Output the [x, y] coordinate of the center of the cell containing the given text.  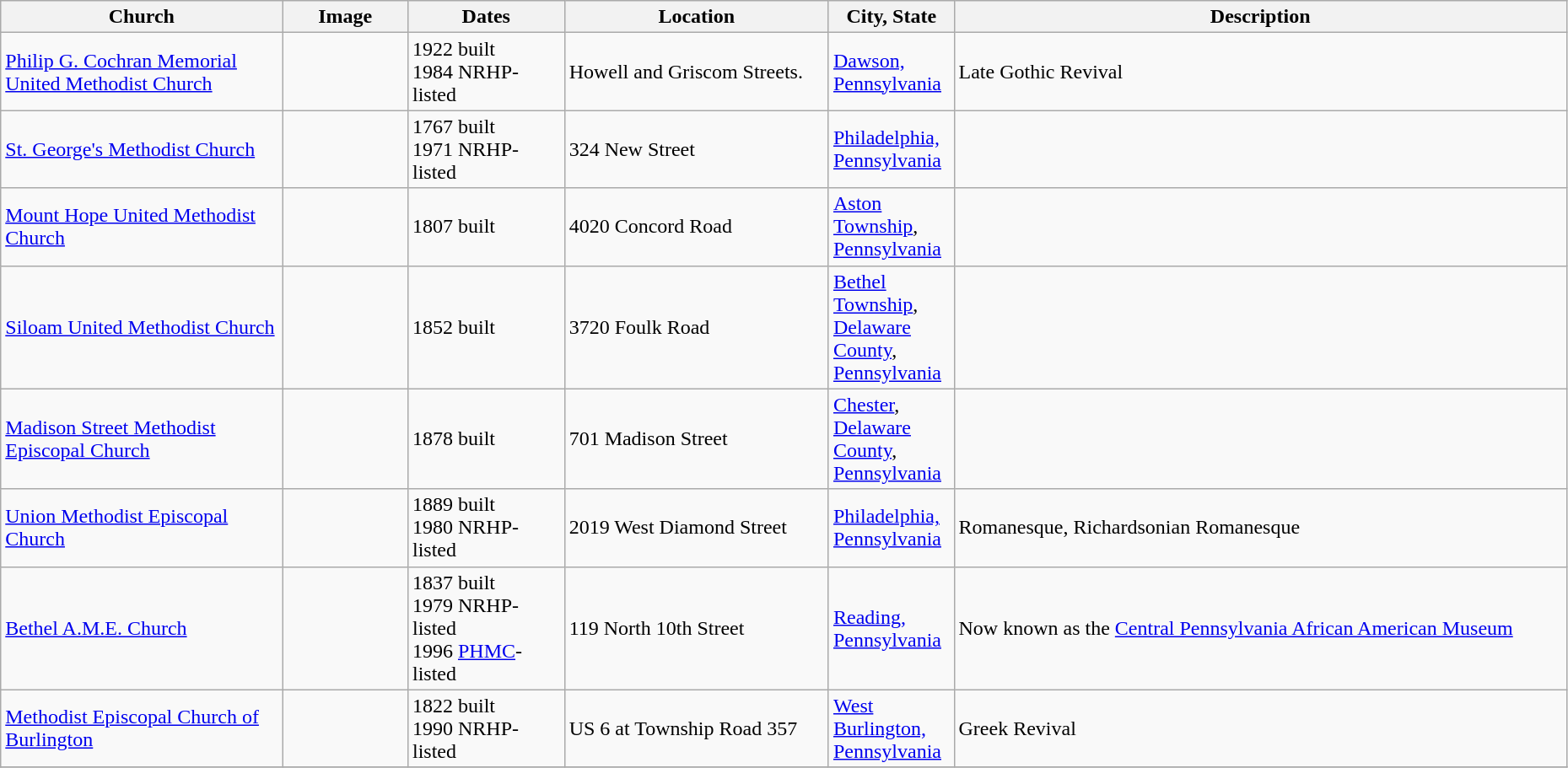
Mount Hope United Methodist Church [142, 227]
Description [1260, 17]
Reading, Pennsylvania [891, 628]
3720 Foulk Road [697, 327]
Bethel A.M.E. Church [142, 628]
Image [346, 17]
1922 built1984 NRHP-listed [486, 72]
1852 built [486, 327]
Dawson, Pennsylvania [891, 72]
Church [142, 17]
119 North 10th Street [697, 628]
Madison Street Methodist Episcopal Church [142, 438]
1878 built [486, 438]
Now known as the Central Pennsylvania African American Museum [1260, 628]
West Burlington, Pennsylvania [891, 728]
Aston Township, Pennsylvania [891, 227]
1767 built1971 NRHP-listed [486, 149]
Howell and Griscom Streets. [697, 72]
1837 built1979 NRHP-listed1996 PHMC-listed [486, 628]
701 Madison Street [697, 438]
City, State [891, 17]
1822 built1990 NRHP-listed [486, 728]
US 6 at Township Road 357 [697, 728]
Union Methodist Episcopal Church [142, 528]
1807 built [486, 227]
Greek Revival [1260, 728]
Late Gothic Revival [1260, 72]
St. George's Methodist Church [142, 149]
324 New Street [697, 149]
Chester, Delaware County, Pennsylvania [891, 438]
Romanesque, Richardsonian Romanesque [1260, 528]
4020 Concord Road [697, 227]
1889 built1980 NRHP-listed [486, 528]
Dates [486, 17]
Methodist Episcopal Church of Burlington [142, 728]
Location [697, 17]
Philip G. Cochran Memorial United Methodist Church [142, 72]
Siloam United Methodist Church [142, 327]
2019 West Diamond Street [697, 528]
Bethel Township, Delaware County, Pennsylvania [891, 327]
